Identify which cell holds the provided text, then report its [x, y] central coordinate. 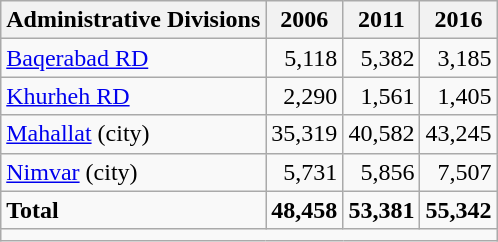
5,856 [382, 172]
1,405 [458, 96]
Mahallat (city) [134, 134]
5,382 [382, 58]
5,731 [304, 172]
48,458 [304, 210]
2006 [304, 20]
Nimvar (city) [134, 172]
2,290 [304, 96]
7,507 [458, 172]
Baqerabad RD [134, 58]
5,118 [304, 58]
Administrative Divisions [134, 20]
2011 [382, 20]
43,245 [458, 134]
Total [134, 210]
2016 [458, 20]
40,582 [382, 134]
35,319 [304, 134]
Khurheh RD [134, 96]
55,342 [458, 210]
3,185 [458, 58]
1,561 [382, 96]
53,381 [382, 210]
